Capture the cell that displays the provided text and extract its (X, Y) central coordinate. 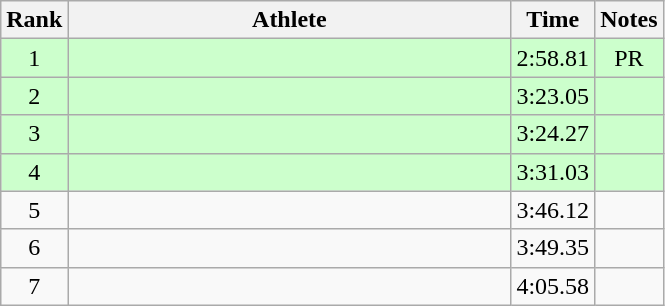
4 (34, 172)
Athlete (290, 20)
3:31.03 (553, 172)
Notes (629, 20)
2:58.81 (553, 58)
1 (34, 58)
3 (34, 134)
3:23.05 (553, 96)
5 (34, 210)
3:49.35 (553, 248)
Rank (34, 20)
Time (553, 20)
2 (34, 96)
PR (629, 58)
7 (34, 286)
3:46.12 (553, 210)
4:05.58 (553, 286)
3:24.27 (553, 134)
6 (34, 248)
